Capture the cell that displays the provided text and extract its [X, Y] central coordinate. 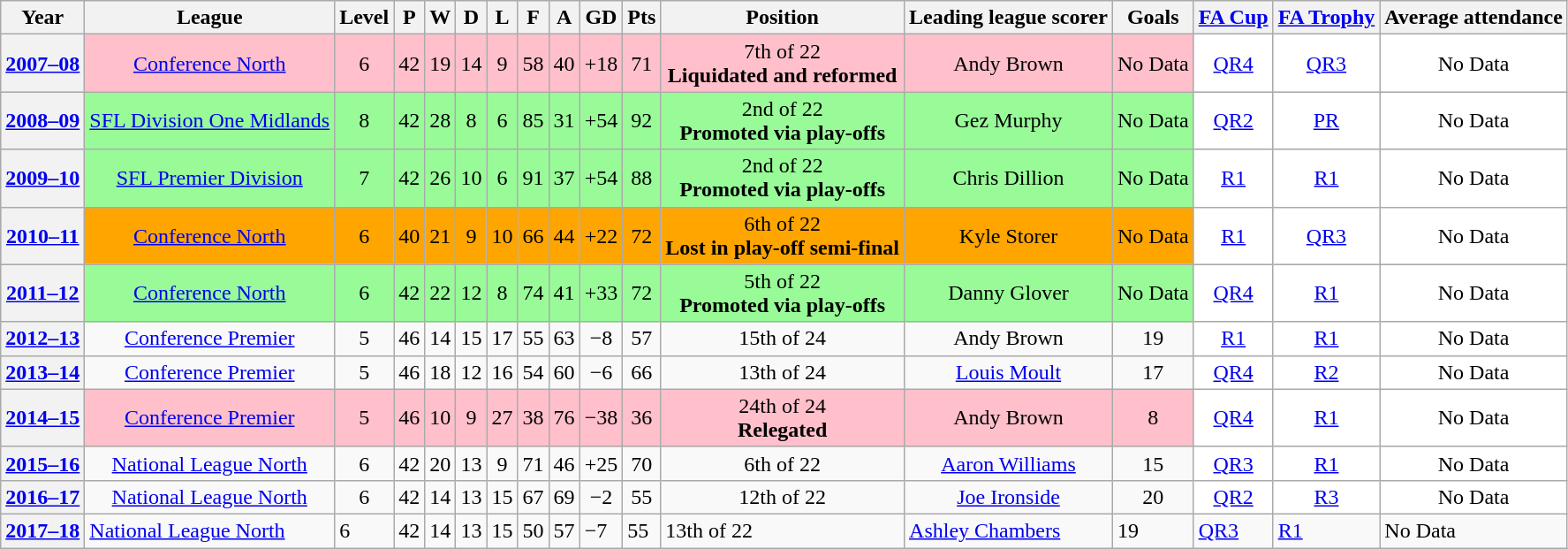
74 [534, 294]
26 [440, 179]
−38 [601, 417]
18 [440, 372]
67 [534, 497]
22 [440, 294]
Aaron Williams [1009, 463]
92 [641, 120]
12th of 22 [783, 497]
+18 [601, 64]
Louis Moult [1009, 372]
2008–09 [42, 120]
SFL Division One Midlands [210, 120]
69 [564, 497]
Joe Ironside [1009, 497]
15th of 24 [783, 339]
+33 [601, 294]
−6 [601, 372]
League [210, 18]
2010–11 [42, 235]
31 [564, 120]
2011–12 [42, 294]
27 [502, 417]
Leading league scorer [1009, 18]
2007–08 [42, 64]
21 [440, 235]
2013–14 [42, 372]
−8 [601, 339]
70 [641, 463]
−7 [601, 530]
Chris Dillion [1009, 179]
2014–15 [42, 417]
Position [783, 18]
88 [641, 179]
D [472, 18]
FA Cup [1233, 18]
28 [440, 120]
Average attendance [1473, 18]
R2 [1327, 372]
7 [364, 179]
F [534, 18]
6th of 22Lost in play-off semi-final [783, 235]
PR [1327, 120]
2017–18 [42, 530]
63 [564, 339]
Kyle Storer [1009, 235]
+22 [601, 235]
38 [534, 417]
FA Trophy [1327, 18]
2009–10 [42, 179]
2016–17 [42, 497]
85 [534, 120]
13th of 24 [783, 372]
76 [564, 417]
Level [364, 18]
GD [601, 18]
Year [42, 18]
L [502, 18]
R3 [1327, 497]
2012–13 [42, 339]
P [410, 18]
5th of 22Promoted via play-offs [783, 294]
44 [564, 235]
54 [534, 372]
16 [502, 372]
58 [534, 64]
−2 [601, 497]
W [440, 18]
36 [641, 417]
13th of 22 [783, 530]
Pts [641, 18]
+25 [601, 463]
41 [564, 294]
Goals [1153, 18]
Danny Glover [1009, 294]
SFL Premier Division [210, 179]
6th of 22 [783, 463]
Ashley Chambers [1009, 530]
Gez Murphy [1009, 120]
24th of 24 Relegated [783, 417]
60 [564, 372]
91 [534, 179]
50 [534, 530]
2015–16 [42, 463]
7th of 22Liquidated and reformed [783, 64]
A [564, 18]
37 [564, 179]
